Return [X, Y] of the center of cell containing provided text 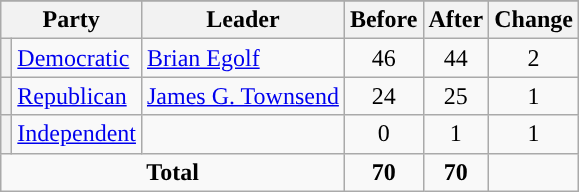
Independent [77, 134]
0 [384, 134]
Leader [242, 20]
25 [456, 96]
Change [534, 20]
Republican [77, 96]
Brian Egolf [242, 58]
44 [456, 58]
Democratic [77, 58]
After [456, 20]
Total [173, 172]
24 [384, 96]
46 [384, 58]
James G. Townsend [242, 96]
2 [534, 58]
Party [72, 20]
Before [384, 20]
